Output the (x, y) coordinate of the center of the cell containing the given text.  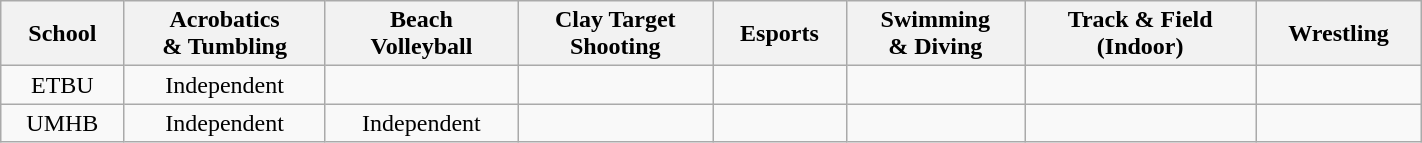
School (62, 34)
UMHB (62, 123)
Wrestling (1338, 34)
Esports (780, 34)
Track & Field(Indoor) (1140, 34)
Swimming& Diving (936, 34)
ETBU (62, 85)
Acrobatics& Tumbling (224, 34)
Clay TargetShooting (616, 34)
BeachVolleyball (421, 34)
